Detect which cell encompasses the target text, then output its (x, y) center coordinate. 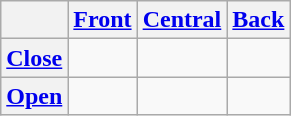
Front (102, 20)
Close (34, 58)
Central (182, 20)
Open (34, 96)
Back (258, 20)
